Return the [x, y] coordinate for the center point of the cell that contains the specified text.  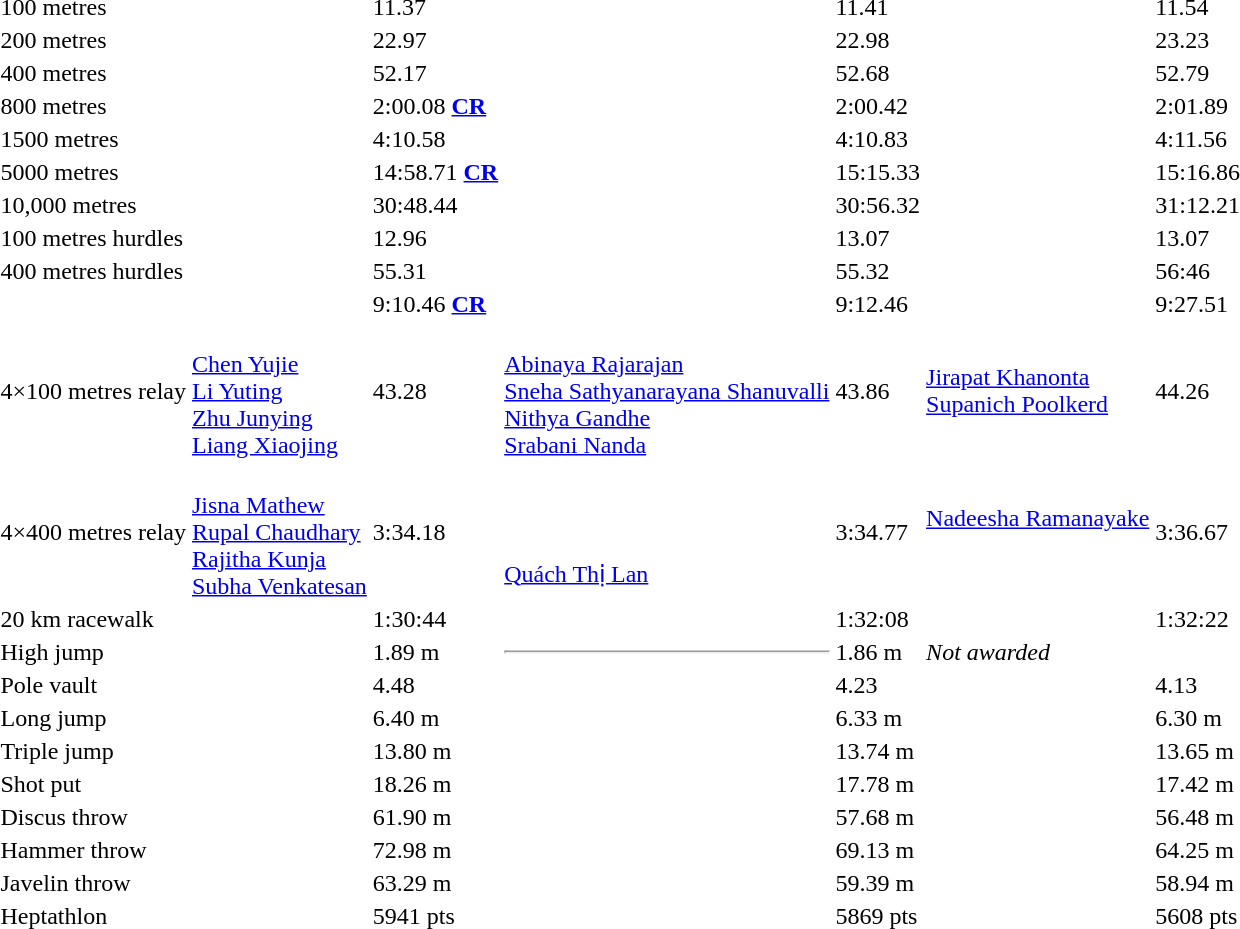
4:10.83 [878, 139]
57.68 m [878, 817]
52.68 [878, 73]
9:12.46 [878, 304]
18.26 m [435, 784]
22.97 [435, 40]
6.40 m [435, 718]
12.96 [435, 238]
30:48.44 [435, 205]
4.23 [878, 685]
55.31 [435, 271]
Chen YujieLi YutingZhu JunyingLiang Xiaojing [279, 391]
13.80 m [435, 751]
4:10.58 [435, 139]
3:34.18 [435, 532]
43.86 [878, 391]
Not awarded [1038, 652]
3:34.77 [878, 532]
59.39 m [878, 883]
Jirapat KhanontaSupanich Poolkerd [1038, 391]
55.32 [878, 271]
69.13 m [878, 850]
1.89 m [435, 652]
15:15.33 [878, 172]
Abinaya RajarajanSneha Sathyanarayana ShanuvalliNithya GandheSrabani Nanda [667, 391]
14:58.71 CR [435, 172]
1.86 m [878, 652]
30:56.32 [878, 205]
9:10.46 CR [435, 304]
Jisna MathewRupal ChaudharyRajitha KunjaSubha Venkatesan [279, 532]
17.78 m [878, 784]
Nadeesha Ramanayake [1038, 532]
61.90 m [435, 817]
72.98 m [435, 850]
52.17 [435, 73]
1:32:08 [878, 619]
2:00.08 CR [435, 106]
13.07 [878, 238]
Quách Thị Lan [667, 532]
22.98 [878, 40]
63.29 m [435, 883]
1:30:44 [435, 619]
13.74 m [878, 751]
4.48 [435, 685]
43.28 [435, 391]
6.33 m [878, 718]
2:00.42 [878, 106]
